Determine the [x, y] coordinate at the center of the cell enclosing the given text.  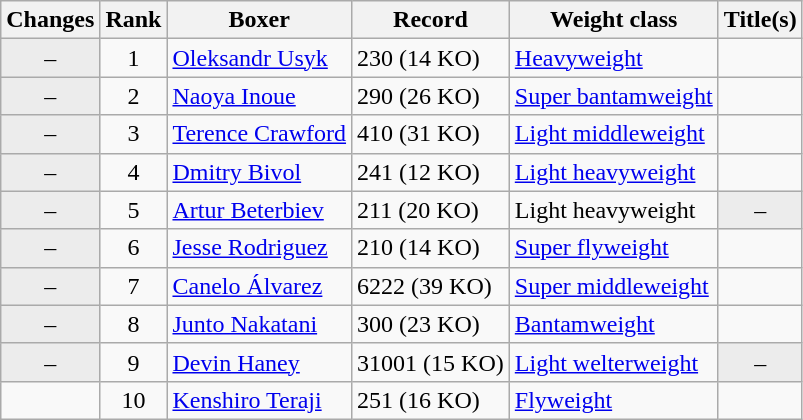
300 (23 KO) [431, 324]
Dmitry Bivol [260, 172]
Artur Beterbiev [260, 210]
7 [134, 286]
Terence Crawford [260, 134]
211 (20 KO) [431, 210]
Jesse Rodriguez [260, 248]
290 (26 KO) [431, 96]
210 (14 KO) [431, 248]
Bantamweight [614, 324]
5 [134, 210]
1 [134, 58]
Super bantamweight [614, 96]
Devin Haney [260, 362]
Title(s) [760, 20]
Naoya Inoue [260, 96]
Flyweight [614, 400]
3 [134, 134]
Kenshiro Teraji [260, 400]
Heavyweight [614, 58]
4 [134, 172]
Light middleweight [614, 134]
6 [134, 248]
Boxer [260, 20]
Rank [134, 20]
410 (31 KO) [431, 134]
Super middleweight [614, 286]
9 [134, 362]
2 [134, 96]
Record [431, 20]
Super flyweight [614, 248]
Weight class [614, 20]
241 (12 KO) [431, 172]
31001 (15 KO) [431, 362]
6222 (39 KO) [431, 286]
Oleksandr Usyk [260, 58]
230 (14 KO) [431, 58]
Light welterweight [614, 362]
Junto Nakatani [260, 324]
8 [134, 324]
Canelo Álvarez [260, 286]
251 (16 KO) [431, 400]
Changes [50, 20]
10 [134, 400]
